Extract the (X, Y) coordinate from the center of the cell holding the provided text.  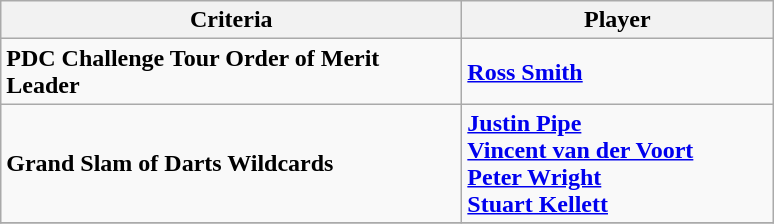
PDC Challenge Tour Order of Merit Leader (232, 72)
Player (618, 20)
Grand Slam of Darts Wildcards (232, 164)
Ross Smith (618, 72)
Justin Pipe Vincent van der Voort Peter Wright Stuart Kellett (618, 164)
Criteria (232, 20)
